Search for the cell housing the specified text and yield its (X, Y) center coordinate. 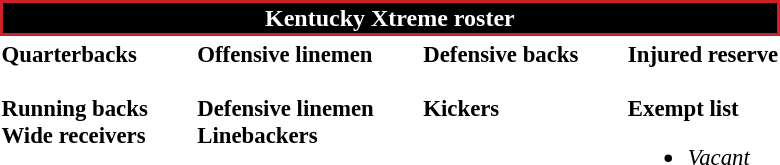
Kentucky Xtreme roster (390, 18)
